Determine the (x, y) coordinate at the center of the cell enclosing the given text.  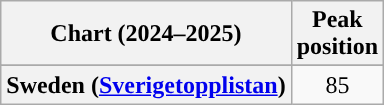
Peakposition (337, 34)
Chart (2024–2025) (146, 34)
85 (337, 85)
Sweden (Sverigetopplistan) (146, 85)
